Scan for the cell matching the given text and deliver its (x, y) coordinate at center. 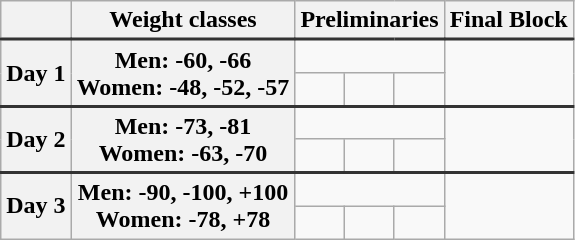
Men: -60, -66 Women: -48, -52, -57 (183, 74)
Weight classes (183, 20)
Men: -73, -81 Women: -63, -70 (183, 140)
Preliminaries (370, 20)
Day 2 (36, 140)
Day 1 (36, 74)
Men: -90, -100, +100 Women: -78, +78 (183, 206)
Day 3 (36, 206)
Final Block (508, 20)
